From the cell containing the given text, extract its center point as (x, y) coordinate. 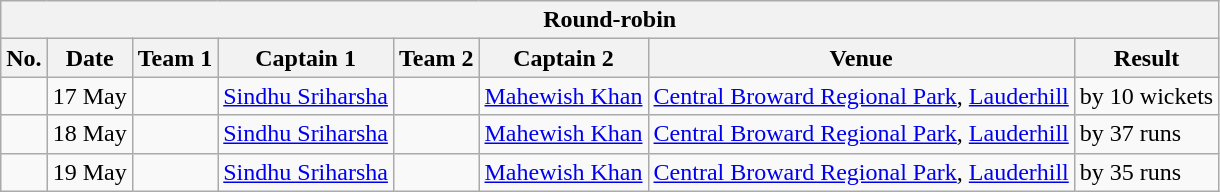
Captain 2 (564, 58)
Team 2 (436, 58)
17 May (90, 96)
Venue (861, 58)
by 37 runs (1146, 134)
Team 1 (175, 58)
Captain 1 (306, 58)
by 10 wickets (1146, 96)
Round-robin (610, 20)
Date (90, 58)
18 May (90, 134)
by 35 runs (1146, 172)
Result (1146, 58)
19 May (90, 172)
No. (24, 58)
